Return (X, Y) of the center of cell containing provided text 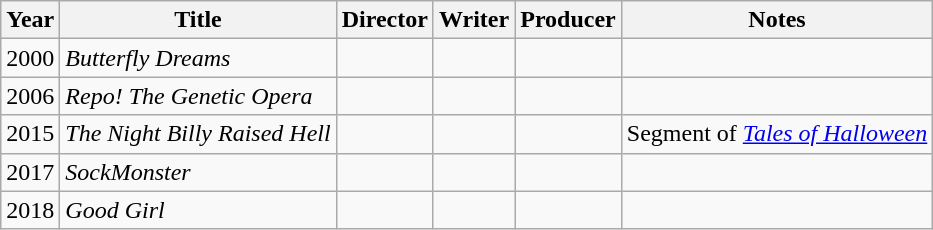
Title (198, 20)
2015 (30, 134)
Repo! The Genetic Opera (198, 96)
2006 (30, 96)
Notes (777, 20)
2000 (30, 58)
2018 (30, 210)
Butterfly Dreams (198, 58)
Year (30, 20)
2017 (30, 172)
Director (384, 20)
SockMonster (198, 172)
Writer (474, 20)
Good Girl (198, 210)
Segment of Tales of Halloween (777, 134)
The Night Billy Raised Hell (198, 134)
Producer (568, 20)
